Determine the [X, Y] coordinate at the center of the cell enclosing the given text.  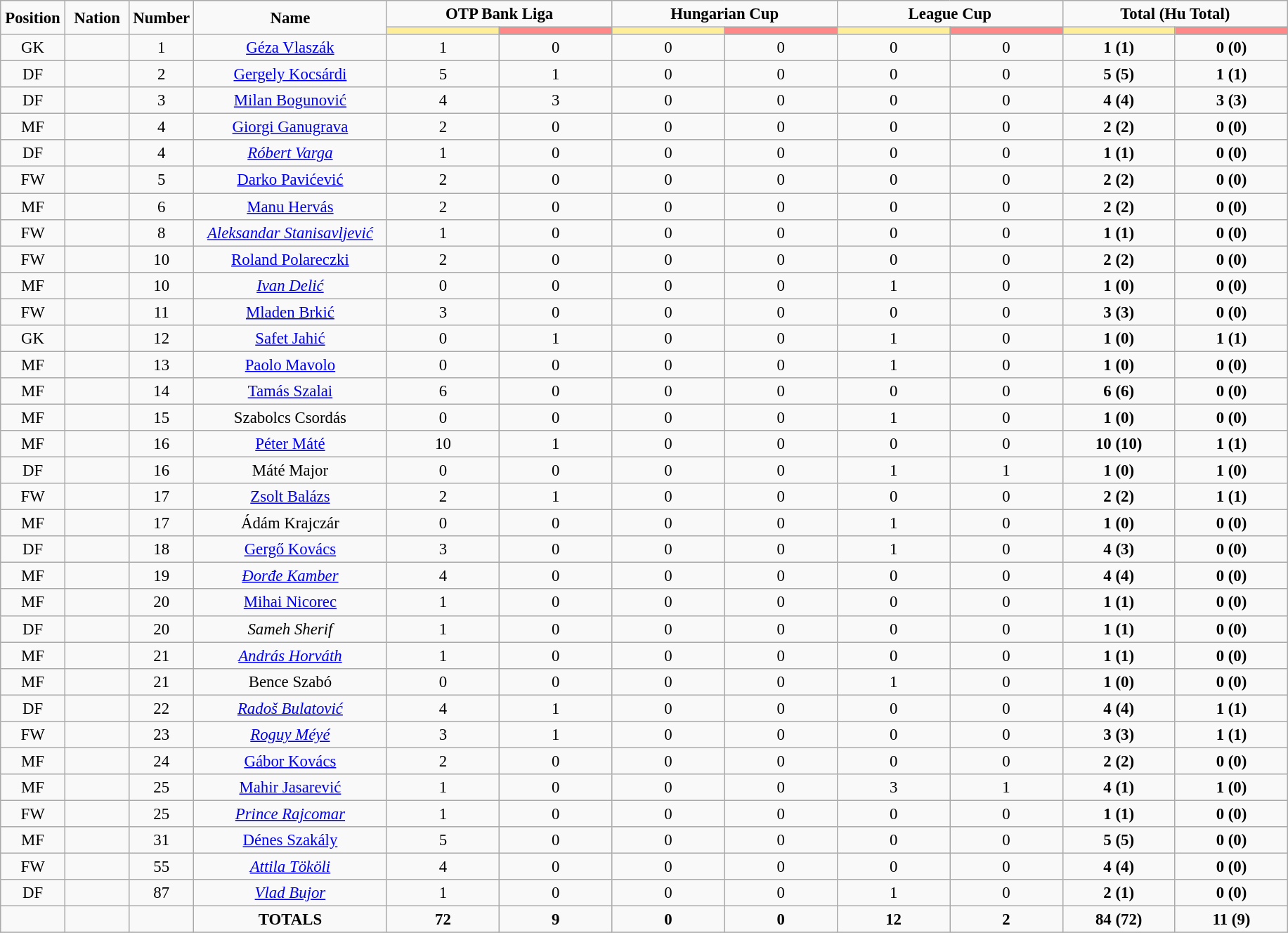
84 (72) [1119, 920]
14 [162, 391]
Giorgi Ganugrava [291, 127]
Ádám Krajczár [291, 523]
Bence Szabó [291, 681]
Prince Rajcomar [291, 814]
18 [162, 549]
13 [162, 365]
24 [162, 761]
15 [162, 417]
22 [162, 708]
András Horváth [291, 655]
Géza Vlaszák [291, 48]
Aleksandar Stanisavljević [291, 233]
Number [162, 18]
4 (1) [1119, 788]
Gergely Kocsárdi [291, 74]
Mihai Nicorec [291, 603]
Milan Bogunović [291, 100]
11 (9) [1231, 920]
Darko Pavićević [291, 180]
Dénes Szakály [291, 840]
11 [162, 312]
Mladen Brkić [291, 312]
Gábor Kovács [291, 761]
55 [162, 867]
Máté Major [291, 471]
2 (1) [1119, 893]
Zsolt Balázs [291, 497]
Gergő Kovács [291, 549]
23 [162, 735]
87 [162, 893]
Tamás Szalai [291, 391]
Safet Jahić [291, 339]
Paolo Mavolo [291, 365]
League Cup [950, 14]
Nation [97, 18]
Radoš Bulatović [291, 708]
Roland Polareczki [291, 259]
Manu Hervás [291, 207]
Szabolcs Csordás [291, 417]
Total (Hu Total) [1175, 14]
Ivan Delić [291, 285]
TOTALS [291, 920]
Mahir Jasarević [291, 788]
19 [162, 576]
31 [162, 840]
9 [556, 920]
6 (6) [1119, 391]
Vlad Bujor [291, 893]
OTP Bank Liga [499, 14]
4 (3) [1119, 549]
Sameh Sherif [291, 629]
72 [443, 920]
Đorđe Kamber [291, 576]
Hungarian Cup [725, 14]
Name [291, 18]
Péter Máté [291, 444]
Róbert Varga [291, 154]
Attila Tököli [291, 867]
Position [33, 18]
10 (10) [1119, 444]
8 [162, 233]
Roguy Méyé [291, 735]
